Return (x, y) of the center of cell containing provided text 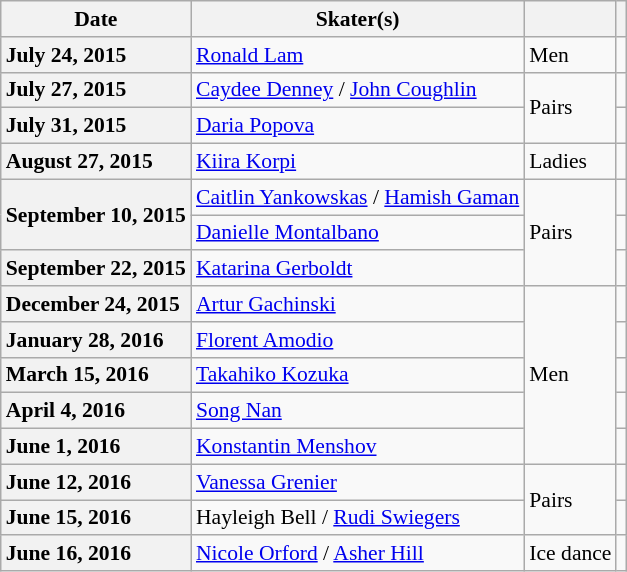
January 28, 2016 (96, 340)
Ice dance (570, 554)
Konstantin Menshov (358, 447)
September 10, 2015 (96, 214)
Hayleigh Bell / Rudi Swiegers (358, 518)
Florent Amodio (358, 340)
March 15, 2016 (96, 375)
Artur Gachinski (358, 304)
August 27, 2015 (96, 162)
Vanessa Grenier (358, 482)
Nicole Orford / Asher Hill (358, 554)
Caitlin Yankowskas / Hamish Gaman (358, 197)
July 27, 2015 (96, 90)
Takahiko Kozuka (358, 375)
Ronald Lam (358, 55)
September 22, 2015 (96, 269)
Ladies (570, 162)
December 24, 2015 (96, 304)
Skater(s) (358, 19)
June 1, 2016 (96, 447)
Caydee Denney / John Coughlin (358, 90)
July 31, 2015 (96, 126)
Song Nan (358, 411)
June 15, 2016 (96, 518)
June 16, 2016 (96, 554)
Katarina Gerboldt (358, 269)
Daria Popova (358, 126)
Kiira Korpi (358, 162)
June 12, 2016 (96, 482)
July 24, 2015 (96, 55)
April 4, 2016 (96, 411)
Danielle Montalbano (358, 233)
Date (96, 19)
